Return the (X, Y) coordinate for the center point of the cell that contains the specified text.  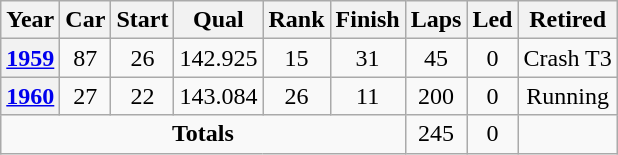
Totals (203, 134)
1960 (30, 96)
22 (142, 96)
142.925 (218, 58)
Qual (218, 20)
27 (86, 96)
200 (436, 96)
Finish (368, 20)
Led (492, 20)
15 (296, 58)
Start (142, 20)
Car (86, 20)
Rank (296, 20)
11 (368, 96)
87 (86, 58)
Running (568, 96)
Crash T3 (568, 58)
1959 (30, 58)
Laps (436, 20)
Retired (568, 20)
245 (436, 134)
Year (30, 20)
143.084 (218, 96)
45 (436, 58)
31 (368, 58)
